Scan for the cell matching the given text and deliver its (X, Y) coordinate at center. 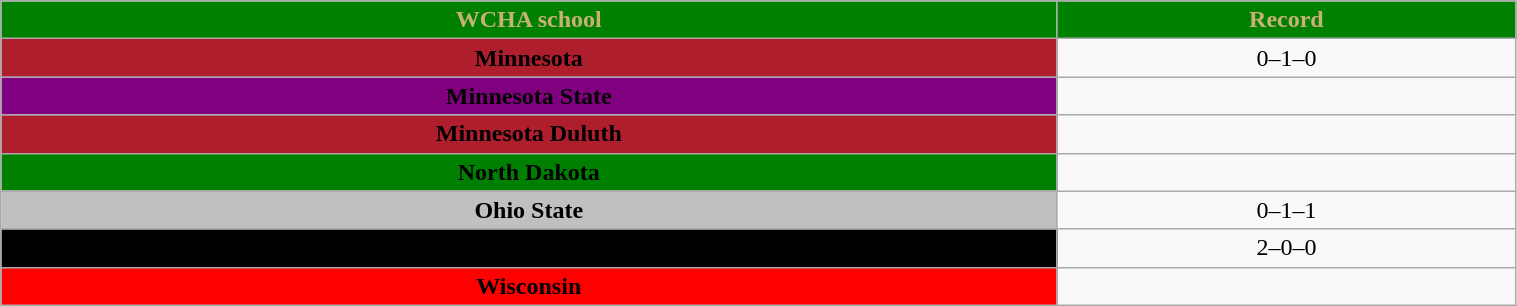
Minnesota (529, 58)
0–1–0 (1286, 58)
WCHA school (529, 20)
North Dakota (529, 172)
Minnesota Duluth (529, 134)
Record (1286, 20)
Minnesota State (529, 96)
Wisconsin (529, 286)
St. Cloud State (529, 248)
2–0–0 (1286, 248)
0–1–1 (1286, 210)
Ohio State (529, 210)
